Locate the cell with the specified text and output its [X, Y] center coordinate. 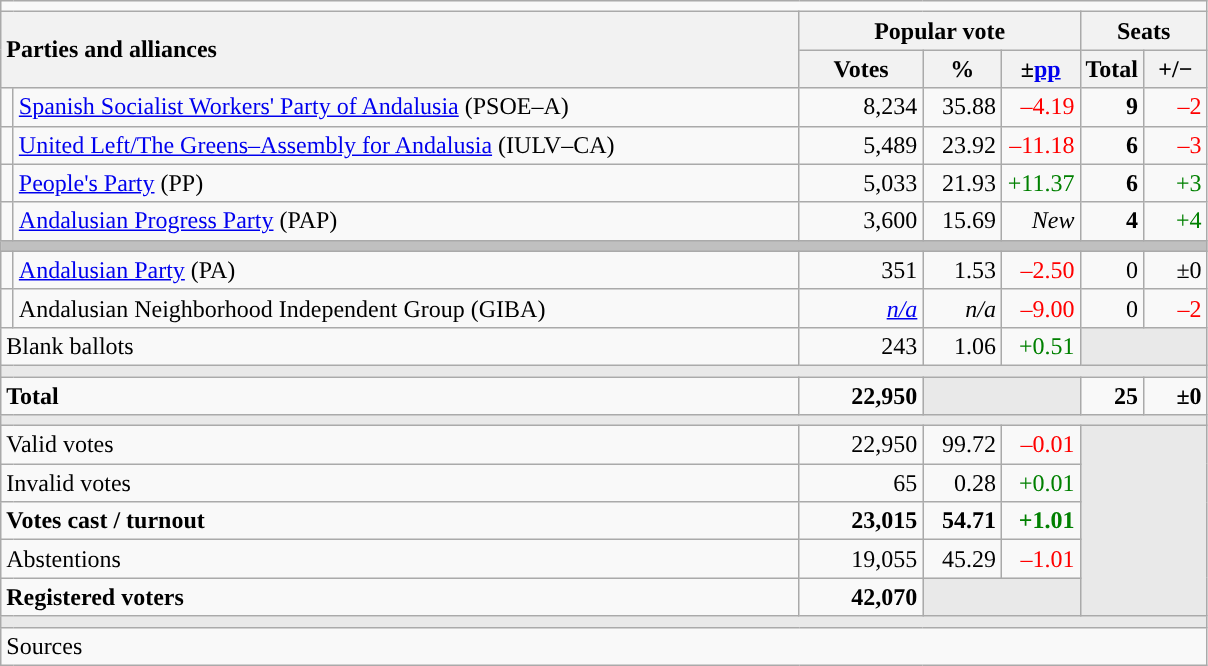
–9.00 [1040, 308]
New [1040, 221]
Parties and alliances [400, 50]
Invalid votes [400, 483]
9 [1112, 107]
35.88 [962, 107]
4 [1112, 221]
0.28 [962, 483]
Andalusian Neighborhood Independent Group (GIBA) [406, 308]
5,033 [861, 183]
–11.18 [1040, 145]
+1.01 [1040, 521]
8,234 [861, 107]
Andalusian Party (PA) [406, 270]
Votes cast / turnout [400, 521]
23.92 [962, 145]
15.69 [962, 221]
Sources [604, 646]
42,070 [861, 597]
–0.01 [1040, 445]
People's Party (PP) [406, 183]
Spanish Socialist Workers' Party of Andalusia (PSOE–A) [406, 107]
+0.01 [1040, 483]
+4 [1176, 221]
Valid votes [400, 445]
Registered voters [400, 597]
25 [1112, 395]
21.93 [962, 183]
54.71 [962, 521]
Blank ballots [400, 346]
3,600 [861, 221]
–3 [1176, 145]
Andalusian Progress Party (PAP) [406, 221]
+0.51 [1040, 346]
23,015 [861, 521]
+3 [1176, 183]
19,055 [861, 559]
1.53 [962, 270]
+11.37 [1040, 183]
45.29 [962, 559]
–1.01 [1040, 559]
99.72 [962, 445]
Votes [861, 69]
Abstentions [400, 559]
% [962, 69]
–4.19 [1040, 107]
+/− [1176, 69]
351 [861, 270]
5,489 [861, 145]
–2.50 [1040, 270]
United Left/The Greens–Assembly for Andalusia (IULV–CA) [406, 145]
65 [861, 483]
243 [861, 346]
Popular vote [940, 31]
±pp [1040, 69]
1.06 [962, 346]
Seats [1144, 31]
